Scan for the cell matching the given text and deliver its [X, Y] coordinate at center. 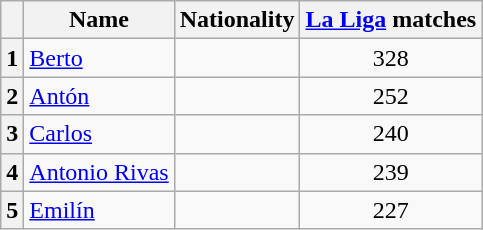
5 [12, 210]
Emilín [99, 210]
227 [391, 210]
240 [391, 134]
3 [12, 134]
328 [391, 58]
La Liga matches [391, 20]
Berto [99, 58]
239 [391, 172]
Name [99, 20]
1 [12, 58]
Carlos [99, 134]
Antón [99, 96]
2 [12, 96]
Antonio Rivas [99, 172]
252 [391, 96]
4 [12, 172]
Nationality [237, 20]
